Locate the cell with the specified text and output its [X, Y] center coordinate. 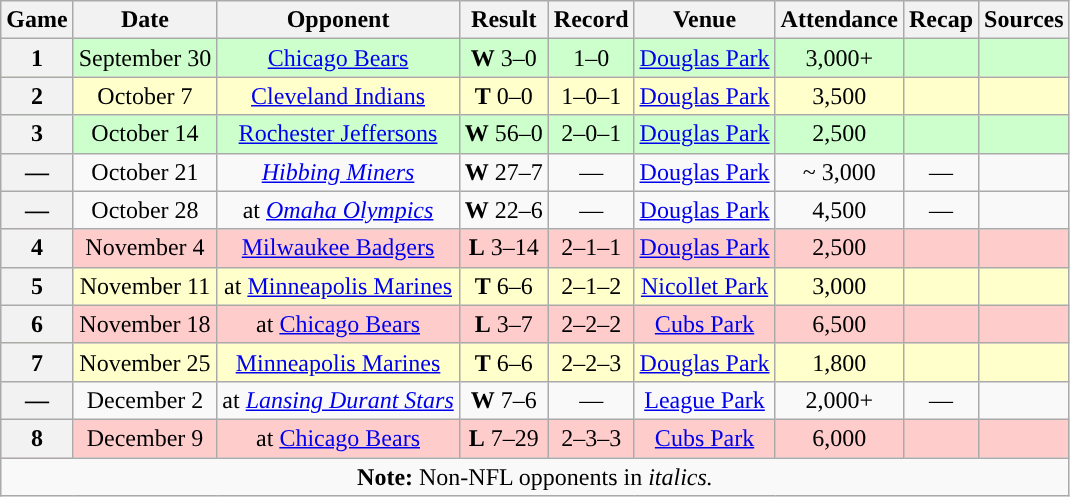
W 56–0 [504, 134]
6 [37, 324]
4,500 [839, 210]
Hibbing Miners [338, 172]
Chicago Bears [338, 58]
Opponent [338, 20]
6,500 [839, 324]
L 7–29 [504, 438]
1–0 [591, 58]
2,000+ [839, 400]
~ 3,000 [839, 172]
October 7 [145, 96]
2–1–2 [591, 286]
2–1–1 [591, 248]
Result [504, 20]
Recap [940, 20]
November 25 [145, 362]
at Omaha Olympics [338, 210]
3,000+ [839, 58]
Nicollet Park [704, 286]
December 2 [145, 400]
October 14 [145, 134]
3,000 [839, 286]
4 [37, 248]
2–3–3 [591, 438]
L 3–14 [504, 248]
2–0–1 [591, 134]
at Lansing Durant Stars [338, 400]
Cleveland Indians [338, 96]
2 [37, 96]
Venue [704, 20]
November 18 [145, 324]
L 3–7 [504, 324]
7 [37, 362]
League Park [704, 400]
at Minneapolis Marines [338, 286]
5 [37, 286]
3,500 [839, 96]
1–0–1 [591, 96]
November 4 [145, 248]
2–2–2 [591, 324]
Date [145, 20]
T 0–0 [504, 96]
1 [37, 58]
W 3–0 [504, 58]
Game [37, 20]
Minneapolis Marines [338, 362]
October 28 [145, 210]
Record [591, 20]
Sources [1024, 20]
October 21 [145, 172]
1,800 [839, 362]
3 [37, 134]
November 11 [145, 286]
December 9 [145, 438]
8 [37, 438]
September 30 [145, 58]
Note: Non-NFL opponents in italics. [535, 477]
W 22–6 [504, 210]
Rochester Jeffersons [338, 134]
W 7–6 [504, 400]
Attendance [839, 20]
Milwaukee Badgers [338, 248]
2–2–3 [591, 362]
W 27–7 [504, 172]
6,000 [839, 438]
